Determine the (x, y) coordinate at the center of the cell enclosing the given text.  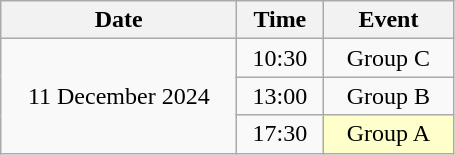
Date (119, 20)
Group C (388, 58)
Time (280, 20)
11 December 2024 (119, 96)
17:30 (280, 134)
Group A (388, 134)
13:00 (280, 96)
Event (388, 20)
Group B (388, 96)
10:30 (280, 58)
